Pinpoint the cell where the given text exists, returning its (X, Y) midpoint coordinate. 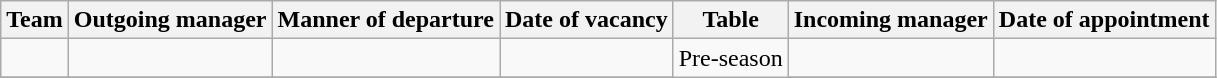
Team (35, 20)
Date of appointment (1104, 20)
Date of vacancy (587, 20)
Table (730, 20)
Pre-season (730, 58)
Manner of departure (386, 20)
Outgoing manager (170, 20)
Incoming manager (890, 20)
